Capture the cell that displays the provided text and extract its [X, Y] central coordinate. 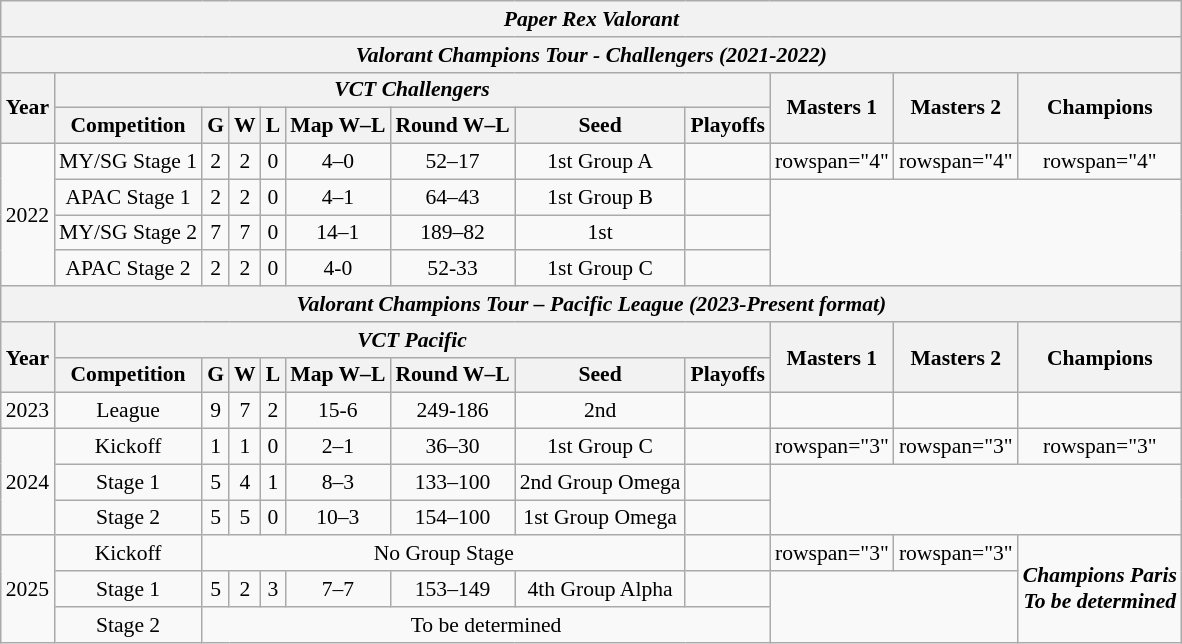
To be determined [486, 625]
2–1 [338, 447]
4–1 [338, 197]
154–100 [452, 518]
8–3 [338, 482]
Valorant Champions Tour – Pacific League (2023-Present format) [592, 304]
1st Group Omega [600, 518]
9 [216, 411]
League [128, 411]
Champions Paris To be determined [1100, 590]
14–1 [338, 233]
Paper Rex Valorant [592, 19]
1st Group B [600, 197]
52-33 [452, 269]
2024 [28, 482]
VCT Pacific [412, 340]
1st [600, 233]
APAC Stage 2 [128, 269]
APAC Stage 1 [128, 197]
249-186 [452, 411]
36–30 [452, 447]
153–149 [452, 589]
2023 [28, 411]
2025 [28, 590]
2022 [28, 215]
No Group Stage [444, 554]
64–43 [452, 197]
52–17 [452, 162]
4-0 [338, 269]
4–0 [338, 162]
2nd [600, 411]
3 [274, 589]
1st Group A [600, 162]
MY/SG Stage 1 [128, 162]
VCT Challengers [412, 90]
133–100 [452, 482]
4 [245, 482]
189–82 [452, 233]
MY/SG Stage 2 [128, 233]
10–3 [338, 518]
15-6 [338, 411]
2nd Group Omega [600, 482]
4th Group Alpha [600, 589]
Valorant Champions Tour - Challengers (2021-2022) [592, 55]
7–7 [338, 589]
